Identify which cell holds the provided text, then report its (X, Y) central coordinate. 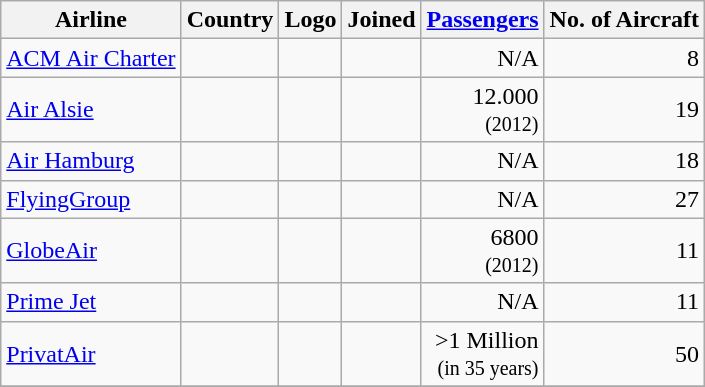
No. of Aircraft (624, 20)
Airline (91, 20)
Air Hamburg (91, 161)
Prime Jet (91, 302)
6800(2012) (482, 250)
GlobeAir (91, 250)
27 (624, 199)
FlyingGroup (91, 199)
18 (624, 161)
50 (624, 354)
Joined (382, 20)
ACM Air Charter (91, 58)
Country (230, 20)
8 (624, 58)
Logo (310, 20)
Passengers (482, 20)
>1 Million(in 35 years) (482, 354)
Air Alsie (91, 110)
19 (624, 110)
12.000(2012) (482, 110)
PrivatAir (91, 354)
